Extract the (x, y) coordinate from the center of the cell holding the provided text.  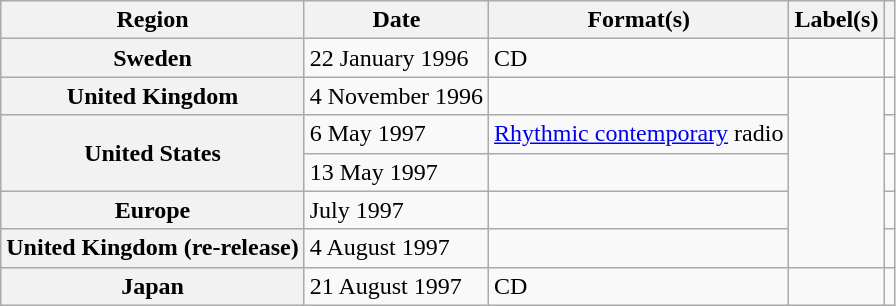
13 May 1997 (396, 172)
United States (152, 153)
4 August 1997 (396, 248)
Format(s) (639, 20)
Date (396, 20)
22 January 1996 (396, 58)
Europe (152, 210)
Rhythmic contemporary radio (639, 134)
21 August 1997 (396, 286)
July 1997 (396, 210)
Japan (152, 286)
United Kingdom (152, 96)
Sweden (152, 58)
Label(s) (836, 20)
United Kingdom (re-release) (152, 248)
6 May 1997 (396, 134)
4 November 1996 (396, 96)
Region (152, 20)
